Extract the (x, y) coordinate from the center of the cell holding the provided text.  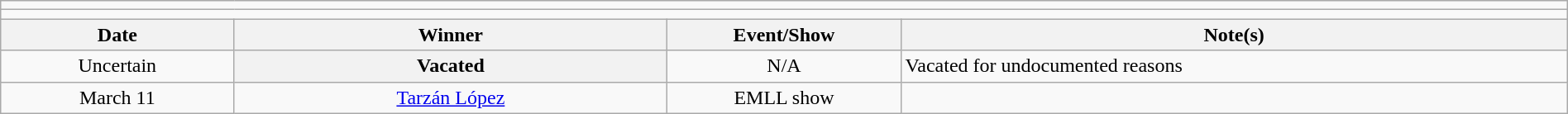
N/A (784, 66)
Vacated for undocumented reasons (1234, 66)
Uncertain (117, 66)
Tarzán López (451, 97)
Note(s) (1234, 35)
Date (117, 35)
EMLL show (784, 97)
Event/Show (784, 35)
Vacated (451, 66)
March 11 (117, 97)
Winner (451, 35)
